Locate the cell with the specified text and output its (x, y) center coordinate. 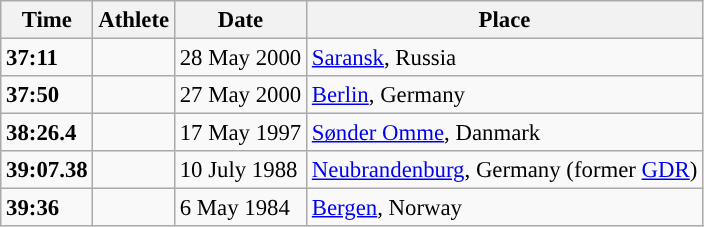
37:11 (47, 58)
10 July 1988 (240, 170)
38:26.4 (47, 133)
Place (505, 20)
37:50 (47, 95)
Sønder Omme, Danmark (505, 133)
Date (240, 20)
28 May 2000 (240, 58)
6 May 1984 (240, 208)
Neubrandenburg, Germany (former GDR) (505, 170)
Berlin, Germany (505, 95)
39:36 (47, 208)
Saransk, Russia (505, 58)
Time (47, 20)
17 May 1997 (240, 133)
Athlete (134, 20)
39:07.38 (47, 170)
27 May 2000 (240, 95)
Bergen, Norway (505, 208)
